Extract the (X, Y) coordinate from the center of the cell holding the provided text.  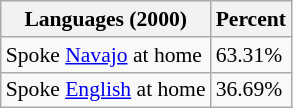
Percent (251, 19)
63.31% (251, 55)
Spoke English at home (106, 90)
Spoke Navajo at home (106, 55)
Languages (2000) (106, 19)
36.69% (251, 90)
